Extract the (X, Y) coordinate from the center of the cell holding the provided text.  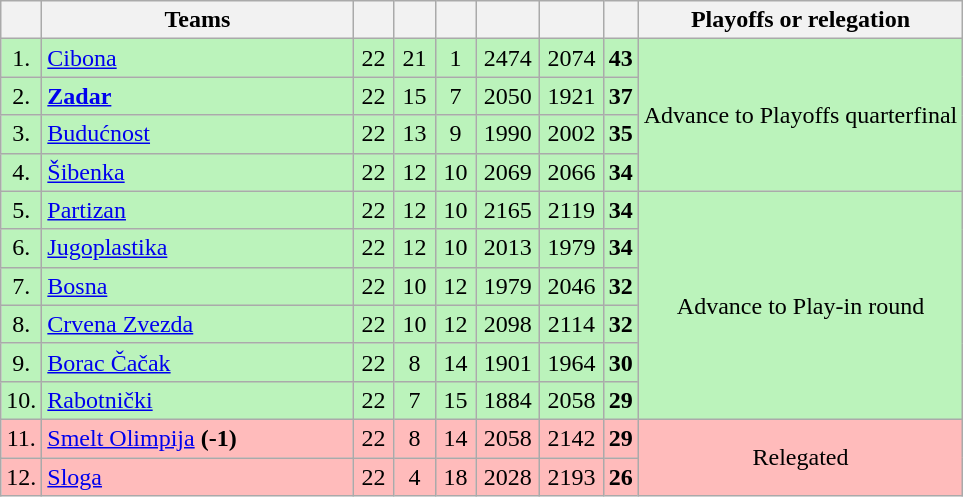
2013 (508, 248)
Partizan (198, 210)
Rabotnički (198, 400)
Zadar (198, 96)
7. (22, 286)
8. (22, 324)
2114 (572, 324)
Šibenka (198, 172)
4. (22, 172)
Relegated (800, 457)
2142 (572, 438)
1964 (572, 362)
1. (22, 58)
Jugoplastika (198, 248)
2050 (508, 96)
2074 (572, 58)
Crvena Zvezda (198, 324)
2066 (572, 172)
Budućnost (198, 134)
9. (22, 362)
13 (414, 134)
30 (620, 362)
Teams (198, 20)
1990 (508, 134)
2119 (572, 210)
10. (22, 400)
9 (456, 134)
18 (456, 477)
Playoffs or relegation (800, 20)
2002 (572, 134)
1901 (508, 362)
12. (22, 477)
2193 (572, 477)
2098 (508, 324)
5. (22, 210)
Sloga (198, 477)
26 (620, 477)
1884 (508, 400)
Borac Čačak (198, 362)
2474 (508, 58)
2. (22, 96)
1921 (572, 96)
1 (456, 58)
11. (22, 438)
Smelt Olimpija (-1) (198, 438)
37 (620, 96)
2165 (508, 210)
Bosna (198, 286)
3. (22, 134)
43 (620, 58)
Advance to Playoffs quarterfinal (800, 115)
4 (414, 477)
Advance to Play-in round (800, 305)
35 (620, 134)
Cibona (198, 58)
6. (22, 248)
2046 (572, 286)
2028 (508, 477)
21 (414, 58)
2069 (508, 172)
